Scan for the cell matching the given text and deliver its [x, y] coordinate at center. 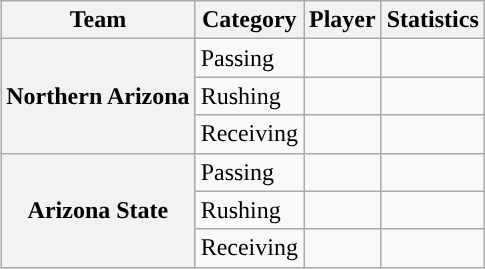
Player [343, 20]
Arizona State [98, 210]
Team [98, 20]
Statistics [432, 20]
Northern Arizona [98, 96]
Category [249, 20]
